From the cell containing the given text, extract its center point as [X, Y] coordinate. 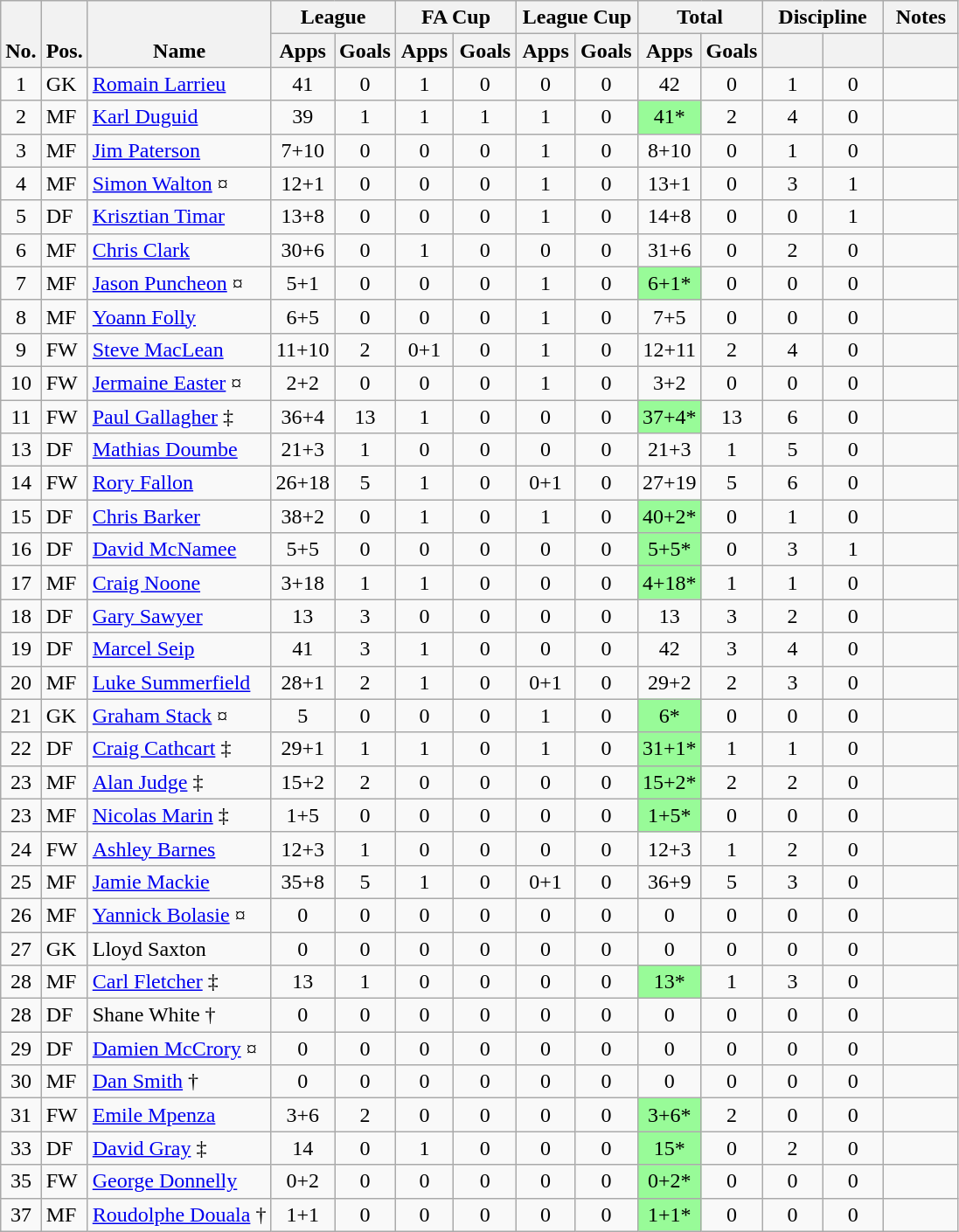
Craig Cathcart ‡ [179, 749]
6+5 [302, 316]
Jamie Mackie [179, 882]
4+18* [670, 583]
29+2 [670, 682]
38+2 [302, 516]
League [333, 17]
31+1* [670, 749]
19 [21, 649]
Yannick Bolasie ¤ [179, 915]
13+8 [302, 217]
David McNamee [179, 550]
Romain Larrieu [179, 84]
30+6 [302, 250]
Chris Clark [179, 250]
26+18 [302, 483]
3+6 [302, 1115]
FA Cup [456, 17]
Krisztian Timar [179, 217]
37+4* [670, 417]
3+2 [670, 383]
Emile Mpenza [179, 1115]
36+4 [302, 417]
David Gray ‡ [179, 1148]
Mathias Doumbe [179, 450]
6* [670, 716]
11+10 [302, 350]
Luke Summerfield [179, 682]
14+8 [670, 217]
36+9 [670, 882]
22 [21, 749]
41* [670, 117]
35 [21, 1181]
Carl Fletcher ‡ [179, 982]
28+1 [302, 682]
15+2* [670, 782]
16 [21, 550]
15* [670, 1148]
Pos. [65, 34]
Paul Gallagher ‡ [179, 417]
2+2 [302, 383]
1+1* [670, 1215]
Ashley Barnes [179, 848]
Karl Duguid [179, 117]
15 [21, 516]
39 [302, 117]
Roudolphe Douala † [179, 1215]
15+2 [302, 782]
Steve MacLean [179, 350]
7+10 [302, 150]
George Donnelly [179, 1181]
12+11 [670, 350]
Dan Smith † [179, 1082]
30 [21, 1082]
12+1 [302, 183]
27 [21, 948]
21 [21, 716]
Damien McCrory ¤ [179, 1049]
7 [21, 283]
Name [179, 34]
18 [21, 616]
5+5* [670, 550]
27+19 [670, 483]
Yoann Folly [179, 316]
Nicolas Marin ‡ [179, 815]
8+10 [670, 150]
Chris Barker [179, 516]
League Cup [577, 17]
0+2 [302, 1181]
29+1 [302, 749]
1+1 [302, 1215]
31+6 [670, 250]
Total [699, 17]
5+5 [302, 550]
Jermaine Easter ¤ [179, 383]
Shane White † [179, 1015]
31 [21, 1115]
9 [21, 350]
5+1 [302, 283]
33 [21, 1148]
35+8 [302, 882]
3+18 [302, 583]
11 [21, 417]
25 [21, 882]
10 [21, 383]
40+2* [670, 516]
37 [21, 1215]
24 [21, 848]
17 [21, 583]
Jim Paterson [179, 150]
6+1* [670, 283]
13* [670, 982]
1+5* [670, 815]
Gary Sawyer [179, 616]
Discipline [823, 17]
Craig Noone [179, 583]
Notes [921, 17]
7+5 [670, 316]
3+6* [670, 1115]
26 [21, 915]
29 [21, 1049]
Marcel Seip [179, 649]
Graham Stack ¤ [179, 716]
20 [21, 682]
Lloyd Saxton [179, 948]
0+2* [670, 1181]
No. [21, 34]
Jason Puncheon ¤ [179, 283]
Alan Judge ‡ [179, 782]
1+5 [302, 815]
Rory Fallon [179, 483]
8 [21, 316]
13+1 [670, 183]
Simon Walton ¤ [179, 183]
